Detect which cell encompasses the target text, then output its (X, Y) center coordinate. 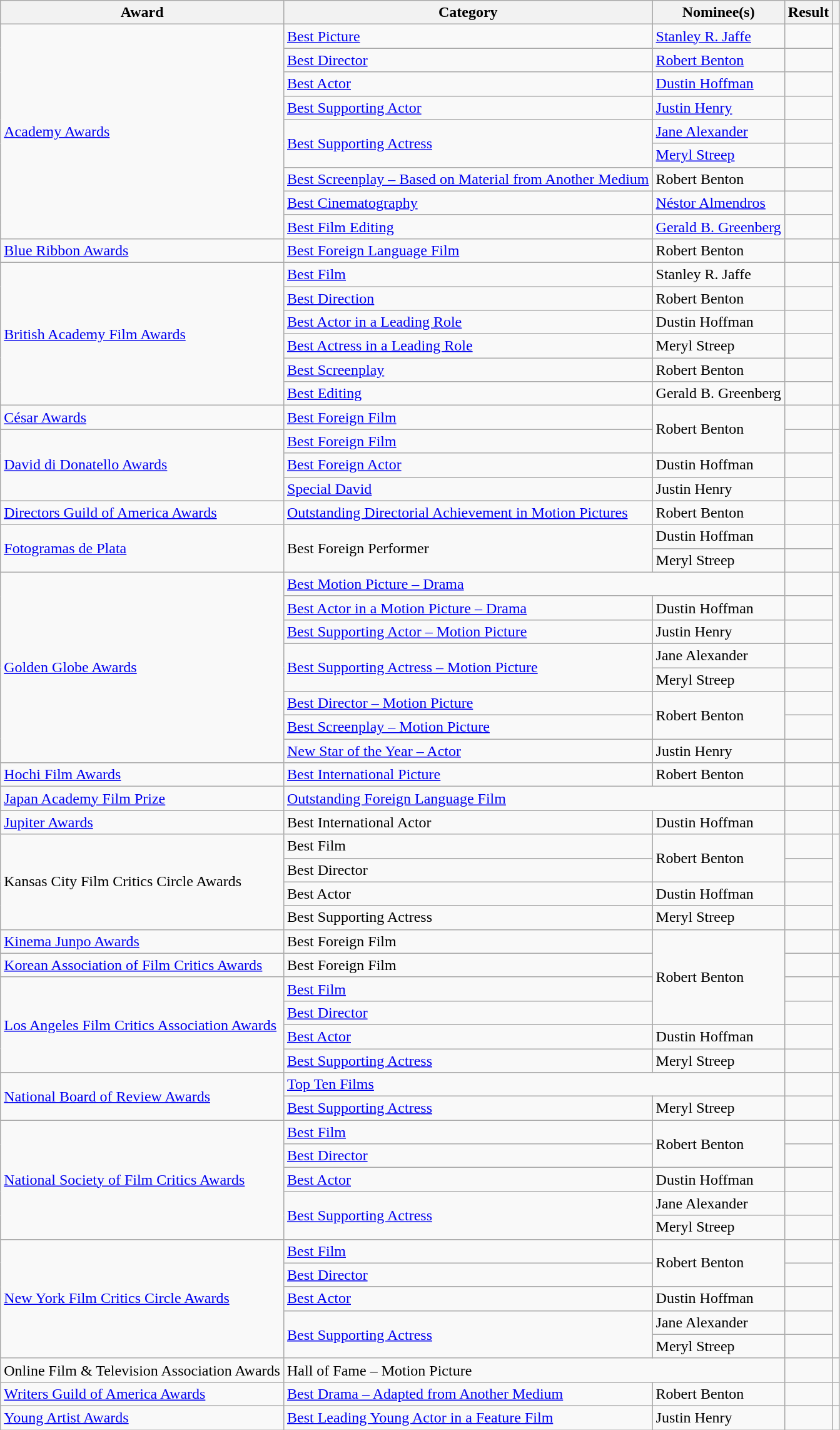
New Star of the Year – Actor (468, 751)
Japan Academy Film Prize (143, 799)
David di Donatello Awards (143, 465)
National Society of Film Critics Awards (143, 1180)
Golden Globe Awards (143, 667)
Best Screenplay (468, 370)
Best Foreign Performer (468, 548)
Best Film Editing (468, 227)
Néstor Almendros (718, 203)
Kansas City Film Critics Circle Awards (143, 882)
Top Ten Films (534, 1085)
Best Direction (468, 299)
Special David (468, 489)
Outstanding Foreign Language Film (534, 799)
Result (808, 13)
Hall of Fame – Motion Picture (534, 1370)
Best Editing (468, 394)
Best Foreign Language Film (468, 250)
Best Screenplay – Motion Picture (468, 727)
Best Leading Young Actor in a Feature Film (468, 1417)
Best Actor in a Motion Picture – Drama (468, 608)
Best Actor in a Leading Role (468, 322)
Young Artist Awards (143, 1417)
Kinema Junpo Awards (143, 941)
Best International Actor (468, 822)
Writers Guild of America Awards (143, 1394)
British Academy Film Awards (143, 334)
Best Supporting Actor – Motion Picture (468, 631)
Best Director – Motion Picture (468, 703)
Award (143, 13)
Online Film & Television Association Awards (143, 1370)
National Board of Review Awards (143, 1096)
Category (468, 13)
César Awards (143, 417)
Best Supporting Actress – Motion Picture (468, 667)
Best Supporting Actor (468, 108)
Hochi Film Awards (143, 775)
Best Drama – Adapted from Another Medium (468, 1394)
Best Foreign Actor (468, 465)
Los Angeles Film Critics Association Awards (143, 1024)
Best Picture (468, 36)
Fotogramas de Plata (143, 548)
Best Motion Picture – Drama (534, 584)
Jupiter Awards (143, 822)
Blue Ribbon Awards (143, 250)
Academy Awards (143, 131)
New York Film Critics Circle Awards (143, 1299)
Nominee(s) (718, 13)
Best International Picture (468, 775)
Outstanding Directorial Achievement in Motion Pictures (468, 513)
Directors Guild of America Awards (143, 513)
Best Screenplay – Based on Material from Another Medium (468, 179)
Best Actress in a Leading Role (468, 346)
Best Cinematography (468, 203)
Korean Association of Film Critics Awards (143, 965)
